Identify which cell holds the provided text, then report its [x, y] central coordinate. 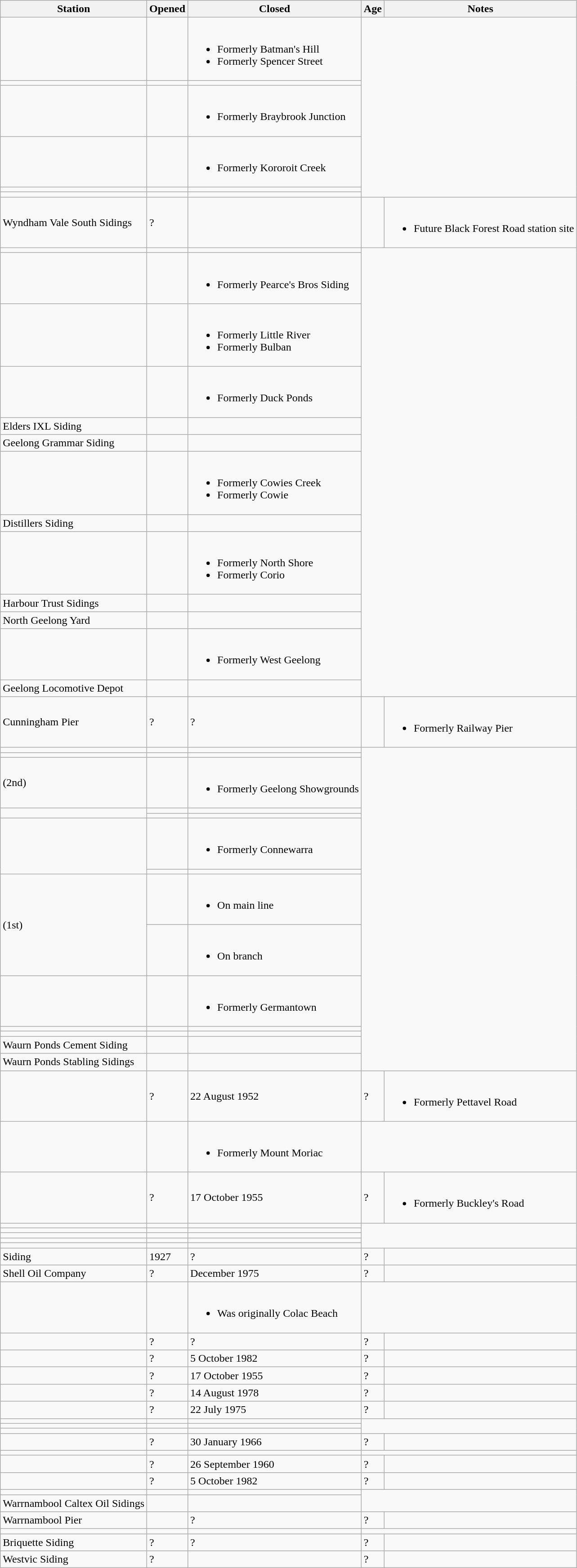
Station [74, 9]
Formerly Mount Moriac [275, 1147]
December 1975 [275, 1274]
Harbour Trust Sidings [74, 603]
Formerly Kororoit Creek [275, 162]
Formerly Little RiverFormerly Bulban [275, 335]
Distillers Siding [74, 523]
Formerly Buckley's Road [480, 1197]
22 August 1952 [275, 1096]
14 August 1978 [275, 1393]
22 July 1975 [275, 1410]
Formerly Batman's HillFormerly Spencer Street [275, 49]
On main line [275, 900]
Formerly Cowies CreekFormerly Cowie [275, 483]
Formerly Pettavel Road [480, 1096]
Westvic Siding [74, 1559]
Formerly Connewarra [275, 843]
Siding [74, 1256]
Waurn Ponds Stabling Sidings [74, 1062]
Future Black Forest Road station site [480, 222]
Formerly West Geelong [275, 654]
Formerly Geelong Showgrounds [275, 783]
(2nd) [74, 783]
Shell Oil Company [74, 1274]
Geelong Grammar Siding [74, 443]
Formerly Braybrook Junction [275, 111]
Briquette Siding [74, 1542]
Closed [275, 9]
Age [372, 9]
Waurn Ponds Cement Siding [74, 1045]
Was originally Colac Beach [275, 1308]
26 September 1960 [275, 1464]
Warrnambool Pier [74, 1520]
On branch [275, 950]
Formerly Germantown [275, 1001]
Cunningham Pier [74, 722]
Notes [480, 9]
(1st) [74, 925]
Formerly Railway Pier [480, 722]
Formerly North ShoreFormerly Corio [275, 563]
North Geelong Yard [74, 620]
Wyndham Vale South Sidings [74, 222]
Geelong Locomotive Depot [74, 688]
Formerly Duck Ponds [275, 392]
Warrnambool Caltex Oil Sidings [74, 1503]
1927 [167, 1256]
Formerly Pearce's Bros Siding [275, 278]
Elders IXL Siding [74, 426]
Opened [167, 9]
30 January 1966 [275, 1442]
